Extract the [X, Y] coordinate from the center of the cell holding the provided text.  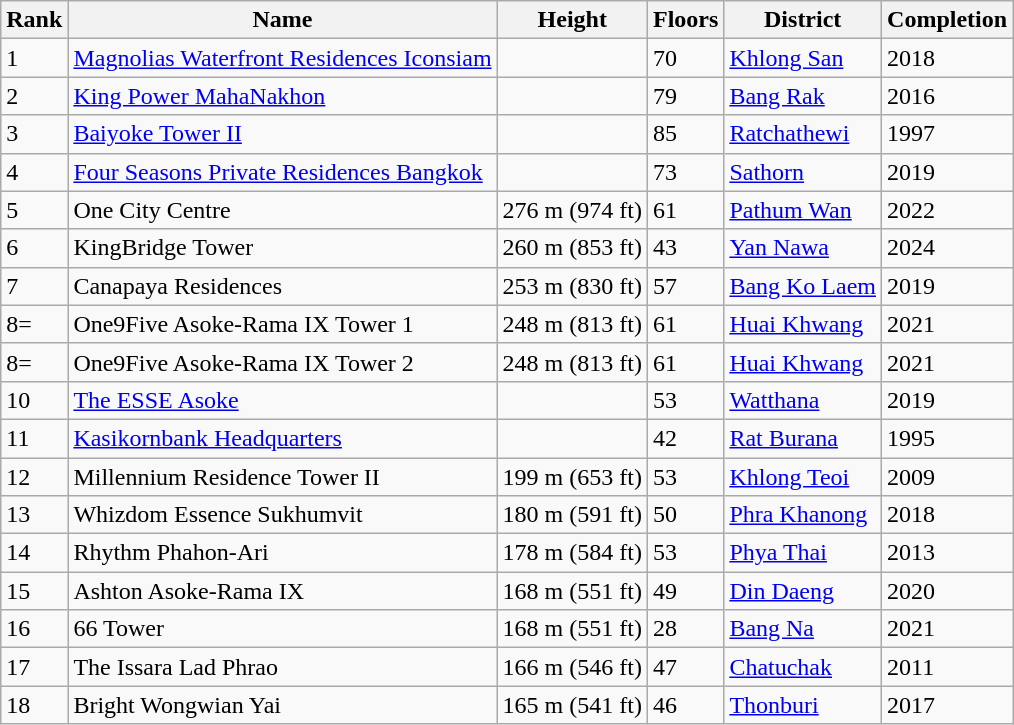
One City Centre [282, 210]
7 [34, 286]
Rank [34, 20]
1995 [948, 438]
2020 [948, 591]
3 [34, 134]
Rat Burana [803, 438]
Bang Ko Laem [803, 286]
King Power MahaNakhon [282, 96]
6 [34, 248]
4 [34, 172]
2013 [948, 553]
One9Five Asoke-Rama IX Tower 1 [282, 324]
Bang Rak [803, 96]
Yan Nawa [803, 248]
Bright Wongwian Yai [282, 705]
Four Seasons Private Residences Bangkok [282, 172]
2022 [948, 210]
Bang Na [803, 629]
Height [572, 20]
178 m (584 ft) [572, 553]
Kasikornbank Headquarters [282, 438]
Sathorn [803, 172]
2 [34, 96]
Ratchathewi [803, 134]
165 m (541 ft) [572, 705]
199 m (653 ft) [572, 477]
180 m (591 ft) [572, 515]
Phya Thai [803, 553]
46 [685, 705]
Chatuchak [803, 667]
13 [34, 515]
Khlong San [803, 58]
Pathum Wan [803, 210]
73 [685, 172]
Watthana [803, 400]
District [803, 20]
The Issara Lad Phrao [282, 667]
Baiyoke Tower II [282, 134]
276 m (974 ft) [572, 210]
50 [685, 515]
18 [34, 705]
5 [34, 210]
Din Daeng [803, 591]
16 [34, 629]
43 [685, 248]
Millennium Residence Tower II [282, 477]
11 [34, 438]
14 [34, 553]
KingBridge Tower [282, 248]
Completion [948, 20]
Name [282, 20]
2011 [948, 667]
57 [685, 286]
17 [34, 667]
1997 [948, 134]
166 m (546 ft) [572, 667]
2017 [948, 705]
12 [34, 477]
10 [34, 400]
42 [685, 438]
Ashton Asoke-Rama IX [282, 591]
49 [685, 591]
28 [685, 629]
253 m (830 ft) [572, 286]
2016 [948, 96]
Whizdom Essence Sukhumvit [282, 515]
15 [34, 591]
1 [34, 58]
85 [685, 134]
Floors [685, 20]
66 Tower [282, 629]
70 [685, 58]
Rhythm Phahon-Ari [282, 553]
260 m (853 ft) [572, 248]
One9Five Asoke-Rama IX Tower 2 [282, 362]
Canapaya Residences [282, 286]
79 [685, 96]
2009 [948, 477]
47 [685, 667]
Magnolias Waterfront Residences Iconsiam [282, 58]
Thonburi [803, 705]
The ESSE Asoke [282, 400]
2024 [948, 248]
Khlong Teoi [803, 477]
Phra Khanong [803, 515]
